Search for the cell housing the specified text and yield its (x, y) center coordinate. 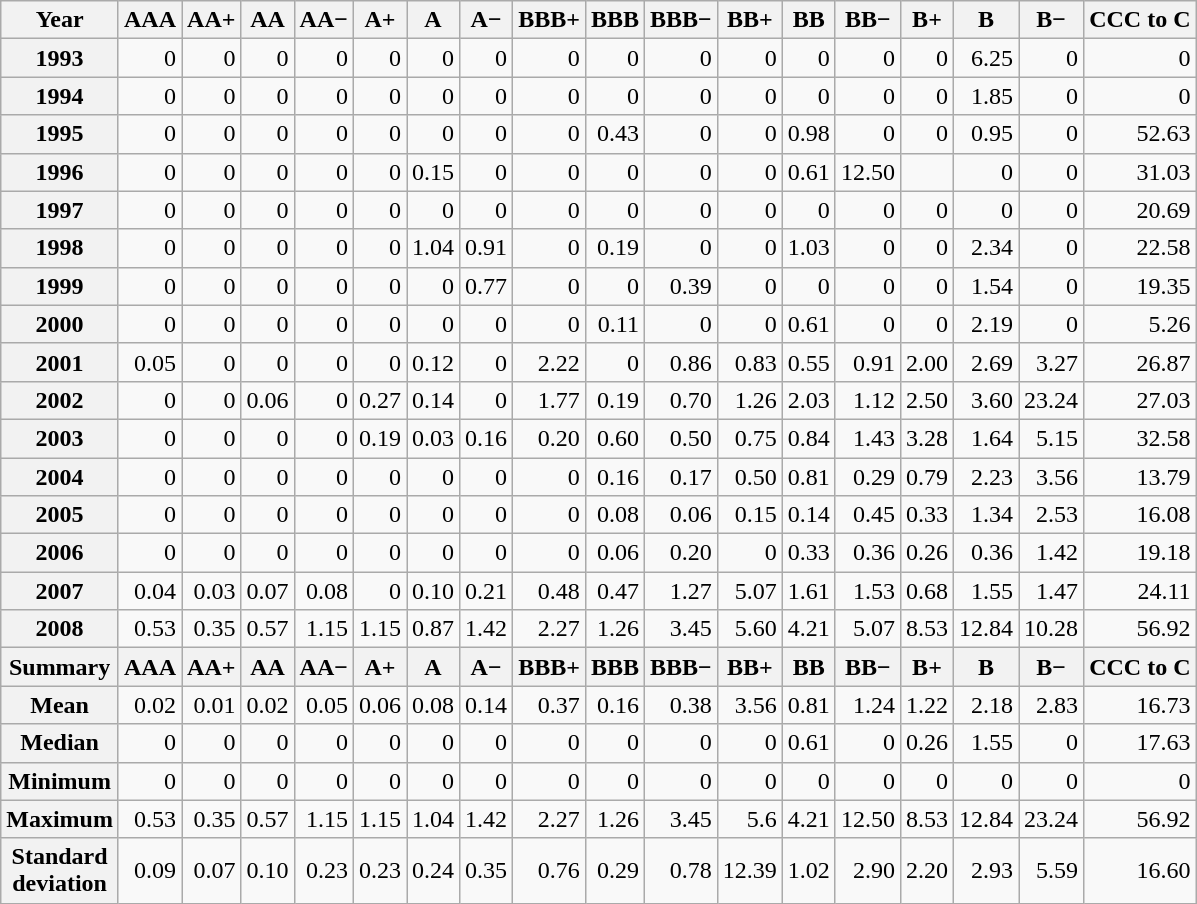
2.19 (986, 324)
2006 (60, 553)
0.70 (680, 400)
16.60 (1140, 870)
Year (60, 20)
16.08 (1140, 515)
2.69 (986, 362)
26.87 (1140, 362)
1997 (60, 210)
2003 (60, 438)
Median (60, 743)
2.50 (926, 400)
52.63 (1140, 134)
2002 (60, 400)
27.03 (1140, 400)
0.77 (486, 286)
3.27 (1052, 362)
Summary (60, 667)
1999 (60, 286)
1.02 (808, 870)
0.75 (750, 438)
0.27 (380, 400)
0.09 (150, 870)
0.39 (680, 286)
1.77 (550, 400)
2.22 (550, 362)
0.17 (680, 477)
2.03 (808, 400)
2005 (60, 515)
1.27 (680, 591)
2.93 (986, 870)
2.90 (868, 870)
1994 (60, 96)
17.63 (1140, 743)
12.39 (750, 870)
2.00 (926, 362)
1.12 (868, 400)
2000 (60, 324)
0.83 (750, 362)
Minimum (60, 781)
1995 (60, 134)
2.18 (986, 705)
2008 (60, 629)
5.59 (1052, 870)
3.28 (926, 438)
0.86 (680, 362)
20.69 (1140, 210)
2.83 (1052, 705)
19.18 (1140, 553)
0.12 (432, 362)
0.76 (550, 870)
0.98 (808, 134)
Mean (60, 705)
1.61 (808, 591)
24.11 (1140, 591)
6.25 (986, 58)
0.47 (614, 591)
3.60 (986, 400)
1.43 (868, 438)
1.64 (986, 438)
0.55 (808, 362)
0.38 (680, 705)
10.28 (1052, 629)
0.87 (432, 629)
2.53 (1052, 515)
5.6 (750, 819)
1.53 (868, 591)
1996 (60, 172)
0.68 (926, 591)
1998 (60, 248)
0.21 (486, 591)
1.24 (868, 705)
0.79 (926, 477)
13.79 (1140, 477)
1.85 (986, 96)
19.35 (1140, 286)
1.34 (986, 515)
0.04 (150, 591)
0.60 (614, 438)
1.03 (808, 248)
0.37 (550, 705)
2.34 (986, 248)
5.60 (750, 629)
5.26 (1140, 324)
31.03 (1140, 172)
32.58 (1140, 438)
2007 (60, 591)
1.22 (926, 705)
0.95 (986, 134)
1.47 (1052, 591)
0.24 (432, 870)
0.78 (680, 870)
16.73 (1140, 705)
0.11 (614, 324)
2004 (60, 477)
2.20 (926, 870)
Standarddeviation (60, 870)
5.15 (1052, 438)
2001 (60, 362)
0.43 (614, 134)
Maximum (60, 819)
1.54 (986, 286)
0.84 (808, 438)
0.45 (868, 515)
2.23 (986, 477)
1993 (60, 58)
0.48 (550, 591)
0.01 (212, 705)
22.58 (1140, 248)
